Detect which cell encompasses the target text, then output its (X, Y) center coordinate. 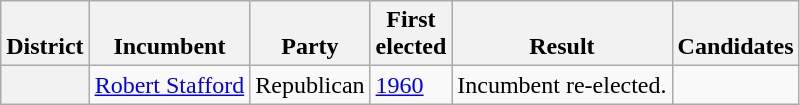
Republican (310, 85)
Candidates (736, 34)
Party (310, 34)
1960 (411, 85)
District (45, 34)
Robert Stafford (170, 85)
Incumbent (170, 34)
Firstelected (411, 34)
Result (562, 34)
Incumbent re-elected. (562, 85)
